Search for the cell housing the specified text and yield its (X, Y) center coordinate. 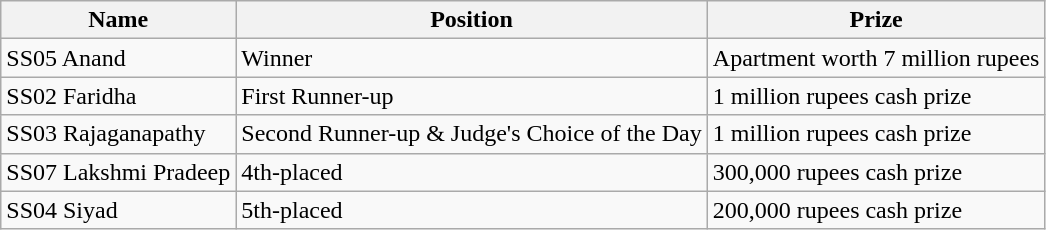
5th-placed (472, 210)
SS03 Rajaganapathy (118, 134)
300,000 rupees cash prize (876, 172)
SS05 Anand (118, 58)
SS07 Lakshmi Pradeep (118, 172)
SS04 Siyad (118, 210)
200,000 rupees cash prize (876, 210)
4th-placed (472, 172)
Apartment worth 7 million rupees (876, 58)
Position (472, 20)
Winner (472, 58)
Prize (876, 20)
First Runner-up (472, 96)
Name (118, 20)
Second Runner-up & Judge's Choice of the Day (472, 134)
SS02 Faridha (118, 96)
